Return the (X, Y) coordinate for the center point of the cell that contains the specified text.  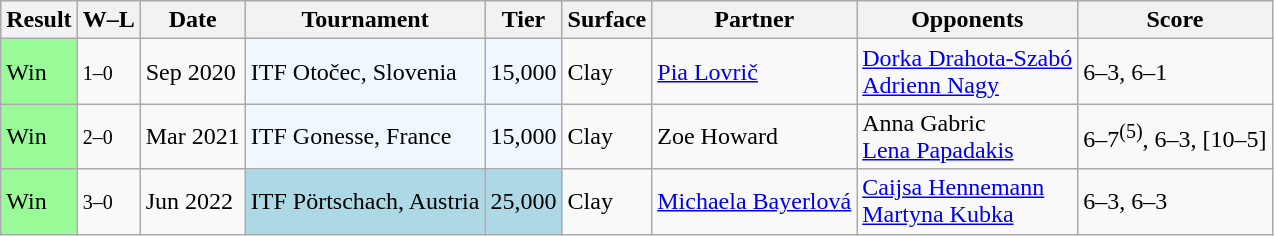
25,000 (524, 202)
Caijsa Hennemann Martyna Kubka (968, 202)
Partner (754, 20)
6–7(5), 6–3, [10–5] (1175, 136)
6–3, 6–1 (1175, 72)
ITF Gonesse, France (365, 136)
Surface (607, 20)
Tournament (365, 20)
Tier (524, 20)
ITF Pörtschach, Austria (365, 202)
1–0 (108, 72)
ITF Otočec, Slovenia (365, 72)
W–L (108, 20)
2–0 (108, 136)
Score (1175, 20)
Anna Gabric Lena Papadakis (968, 136)
Dorka Drahota-Szabó Adrienn Nagy (968, 72)
Pia Lovrič (754, 72)
Mar 2021 (192, 136)
3–0 (108, 202)
Result (39, 20)
Jun 2022 (192, 202)
Date (192, 20)
6–3, 6–3 (1175, 202)
Zoe Howard (754, 136)
Sep 2020 (192, 72)
Opponents (968, 20)
Michaela Bayerlová (754, 202)
